Capture the cell that displays the provided text and extract its (x, y) central coordinate. 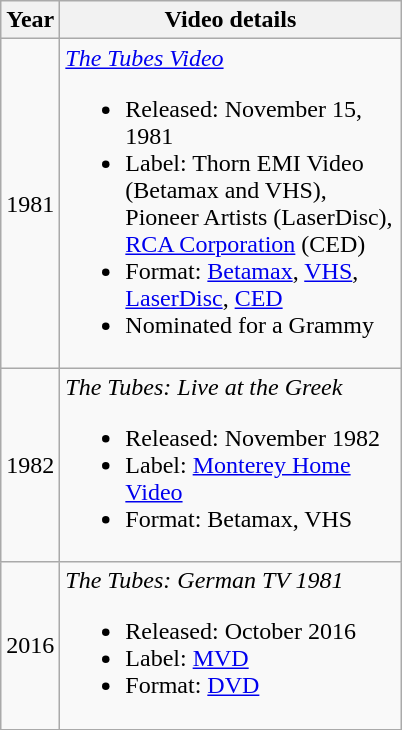
1981 (30, 204)
1982 (30, 465)
The Tubes: German TV 1981Released: October 2016Label: MVDFormat: DVD (230, 646)
Video details (230, 20)
2016 (30, 646)
The Tubes: Live at the GreekReleased: November 1982Label: Monterey Home VideoFormat: Betamax, VHS (230, 465)
Year (30, 20)
